Extract the (x, y) coordinate from the center of the cell holding the provided text.  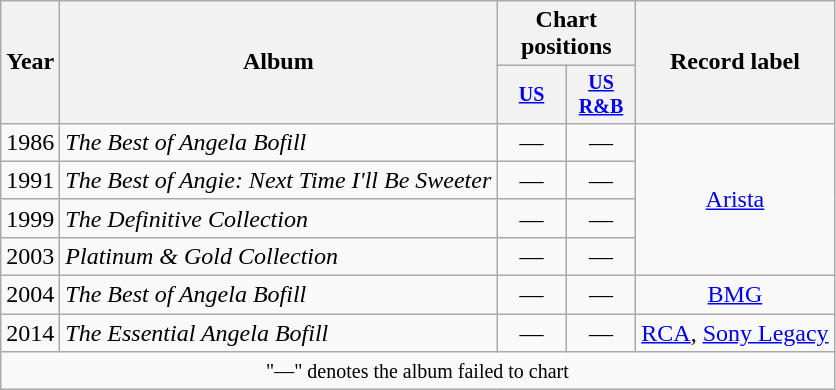
The Essential Angela Bofill (278, 333)
RCA, Sony Legacy (735, 333)
BMG (735, 295)
USR&B (600, 94)
Album (278, 62)
Arista (735, 199)
The Definitive Collection (278, 218)
US (532, 94)
2003 (30, 256)
1991 (30, 180)
Chart positions (566, 34)
The Best of Angie: Next Time I'll Be Sweeter (278, 180)
Platinum & Gold Collection (278, 256)
Record label (735, 62)
1999 (30, 218)
2014 (30, 333)
"—" denotes the album failed to chart (418, 371)
Year (30, 62)
2004 (30, 295)
1986 (30, 142)
